Return the (x, y) coordinate for the center point of the cell that contains the specified text.  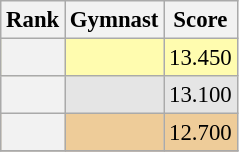
Gymnast (114, 20)
Score (200, 20)
13.100 (200, 95)
Rank (33, 20)
12.700 (200, 133)
13.450 (200, 58)
